Return the [x, y] coordinate for the center point of the cell that contains the specified text.  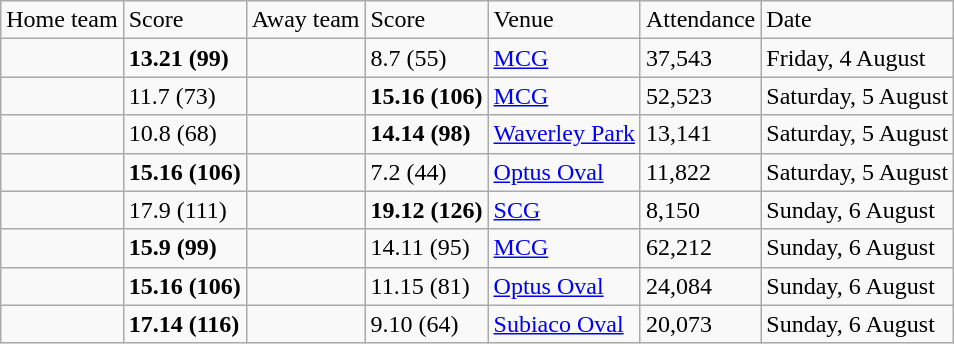
9.10 (64) [426, 324]
8,150 [700, 210]
17.14 (116) [184, 324]
14.14 (98) [426, 134]
Home team [62, 20]
19.12 (126) [426, 210]
52,523 [700, 96]
17.9 (111) [184, 210]
Venue [564, 20]
Friday, 4 August [858, 58]
11.7 (73) [184, 96]
13,141 [700, 134]
11,822 [700, 172]
62,212 [700, 248]
11.15 (81) [426, 286]
7.2 (44) [426, 172]
14.11 (95) [426, 248]
24,084 [700, 286]
SCG [564, 210]
13.21 (99) [184, 58]
20,073 [700, 324]
Away team [306, 20]
Waverley Park [564, 134]
Subiaco Oval [564, 324]
15.9 (99) [184, 248]
Date [858, 20]
10.8 (68) [184, 134]
37,543 [700, 58]
8.7 (55) [426, 58]
Attendance [700, 20]
